Capture the cell that displays the provided text and extract its (x, y) central coordinate. 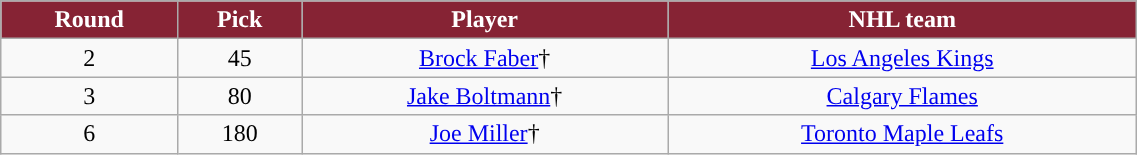
Player (485, 20)
Pick (240, 20)
80 (240, 96)
3 (90, 96)
Toronto Maple Leafs (902, 134)
2 (90, 58)
Brock Faber† (485, 58)
180 (240, 134)
Los Angeles Kings (902, 58)
6 (90, 134)
Joe Miller† (485, 134)
Round (90, 20)
NHL team (902, 20)
Jake Boltmann† (485, 96)
Calgary Flames (902, 96)
45 (240, 58)
